Capture the cell that displays the provided text and extract its [X, Y] central coordinate. 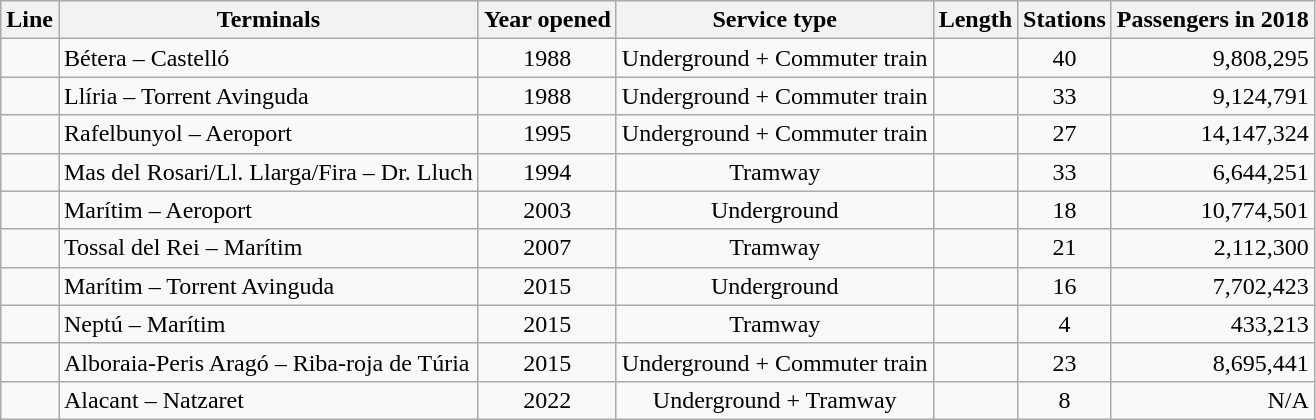
10,774,501 [1212, 210]
Length [975, 20]
Llíria – Torrent Avinguda [268, 96]
Tossal del Rei – Marítim [268, 248]
14,147,324 [1212, 134]
Marítim – Torrent Avinguda [268, 286]
N/A [1212, 400]
Line [30, 20]
Neptú – Marítim [268, 324]
433,213 [1212, 324]
27 [1065, 134]
2003 [547, 210]
Terminals [268, 20]
16 [1065, 286]
7,702,423 [1212, 286]
Marítim – Aeroport [268, 210]
Rafelbunyol – Aeroport [268, 134]
23 [1065, 362]
Stations [1065, 20]
18 [1065, 210]
Bétera – Castelló [268, 58]
Underground + Tramway [774, 400]
2,112,300 [1212, 248]
Passengers in 2018 [1212, 20]
2022 [547, 400]
Year opened [547, 20]
21 [1065, 248]
Alacant – Natzaret [268, 400]
8 [1065, 400]
1995 [547, 134]
40 [1065, 58]
4 [1065, 324]
1994 [547, 172]
6,644,251 [1212, 172]
2007 [547, 248]
Mas del Rosari/Ll. Llarga/Fira – Dr. Lluch [268, 172]
Service type [774, 20]
9,808,295 [1212, 58]
9,124,791 [1212, 96]
Alboraia-Peris Aragó – Riba-roja de Túria [268, 362]
8,695,441 [1212, 362]
